Pinpoint the cell where the given text exists, returning its [X, Y] midpoint coordinate. 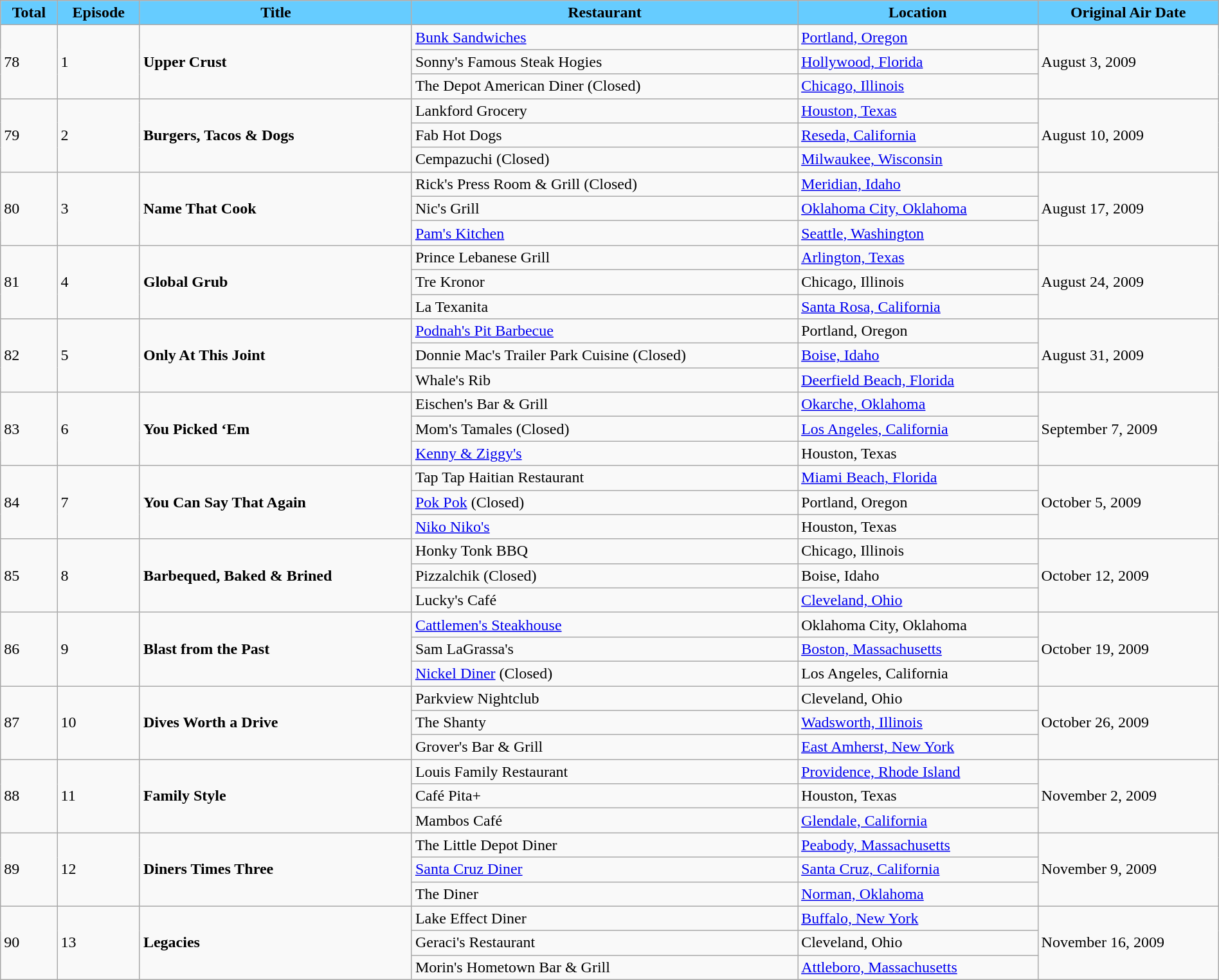
Original Air Date [1128, 13]
Diners Times Three [275, 869]
Pok Pok (Closed) [604, 502]
Upper Crust [275, 62]
Norman, Oklahoma [918, 894]
Arlington, Texas [918, 257]
8 [98, 576]
4 [98, 282]
Family Style [275, 796]
Meridian, Idaho [918, 184]
Lucky's Café [604, 600]
88 [29, 796]
Title [275, 13]
90 [29, 943]
October 5, 2009 [1128, 502]
Barbequed, Baked & Brined [275, 576]
Wadsworth, Illinois [918, 723]
Attleboro, Massachusetts [918, 967]
East Amherst, New York [918, 747]
The Little Depot Diner [604, 845]
11 [98, 796]
Geraci's Restaurant [604, 943]
You Picked ‘Em [275, 429]
Boston, Massachusetts [918, 649]
Sam LaGrassa's [604, 649]
Episode [98, 13]
Only At This Joint [275, 356]
Restaurant [604, 13]
78 [29, 62]
Hollywood, Florida [918, 62]
80 [29, 208]
Location [918, 13]
Milwaukee, Wisconsin [918, 159]
84 [29, 502]
Rick's Press Room & Grill (Closed) [604, 184]
2 [98, 135]
81 [29, 282]
Lankford Grocery [604, 111]
Donnie Mac's Trailer Park Cuisine (Closed) [604, 356]
Louis Family Restaurant [604, 772]
Fab Hot Dogs [604, 135]
9 [98, 649]
Blast from the Past [275, 649]
The Shanty [604, 723]
Reseda, California [918, 135]
Peabody, Massachusetts [918, 845]
Glendale, California [918, 821]
Total [29, 13]
Santa Rosa, California [918, 307]
Tap Tap Haitian Restaurant [604, 478]
Santa Cruz Diner [604, 869]
10 [98, 722]
82 [29, 356]
Podnah's Pit Barbecue [604, 331]
November 9, 2009 [1128, 869]
Nickel Diner (Closed) [604, 673]
79 [29, 135]
Niko Niko's [604, 527]
Okarche, Oklahoma [918, 404]
85 [29, 576]
October 12, 2009 [1128, 576]
October 19, 2009 [1128, 649]
1 [98, 62]
Eischen's Bar & Grill [604, 404]
Mom's Tamales (Closed) [604, 429]
Lake Effect Diner [604, 918]
7 [98, 502]
The Diner [604, 894]
Bunk Sandwiches [604, 37]
Global Grub [275, 282]
You Can Say That Again [275, 502]
Mambos Café [604, 821]
Prince Lebanese Grill [604, 257]
Providence, Rhode Island [918, 772]
Cempazuchi (Closed) [604, 159]
November 16, 2009 [1128, 943]
Nic's Grill [604, 208]
Cattlemen's Steakhouse [604, 624]
87 [29, 722]
Buffalo, New York [918, 918]
La Texanita [604, 307]
Honky Tonk BBQ [604, 551]
August 31, 2009 [1128, 356]
Name That Cook [275, 208]
83 [29, 429]
Kenny & Ziggy's [604, 453]
September 7, 2009 [1128, 429]
Deerfield Beach, Florida [918, 380]
Sonny's Famous Steak Hogies [604, 62]
The Depot American Diner (Closed) [604, 86]
October 26, 2009 [1128, 722]
6 [98, 429]
Seattle, Washington [918, 233]
November 2, 2009 [1128, 796]
Tre Kronor [604, 282]
Burgers, Tacos & Dogs [275, 135]
Morin's Hometown Bar & Grill [604, 967]
13 [98, 943]
August 17, 2009 [1128, 208]
Café Pita+ [604, 796]
August 24, 2009 [1128, 282]
89 [29, 869]
Miami Beach, Florida [918, 478]
3 [98, 208]
Grover's Bar & Grill [604, 747]
Parkview Nightclub [604, 698]
86 [29, 649]
August 10, 2009 [1128, 135]
Pam's Kitchen [604, 233]
Pizzalchik (Closed) [604, 576]
12 [98, 869]
Legacies [275, 943]
Santa Cruz, California [918, 869]
Dives Worth a Drive [275, 722]
Whale's Rib [604, 380]
5 [98, 356]
August 3, 2009 [1128, 62]
